Search for the cell housing the specified text and yield its [X, Y] center coordinate. 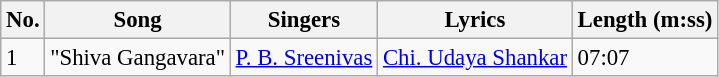
No. [23, 20]
Song [138, 20]
P. B. Sreenivas [304, 58]
Chi. Udaya Shankar [476, 58]
Singers [304, 20]
07:07 [644, 58]
Length (m:ss) [644, 20]
Lyrics [476, 20]
1 [23, 58]
"Shiva Gangavara" [138, 58]
